Detect which cell encompasses the target text, then output its [X, Y] center coordinate. 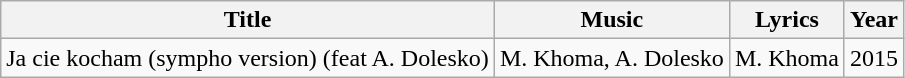
Lyrics [786, 20]
Title [248, 20]
Year [874, 20]
M. Khoma, A. Dolesko [612, 58]
2015 [874, 58]
Music [612, 20]
M. Khoma [786, 58]
Ja cie kocham (sympho version) (feat A. Dolesko) [248, 58]
